Scan for the cell matching the given text and deliver its (X, Y) coordinate at center. 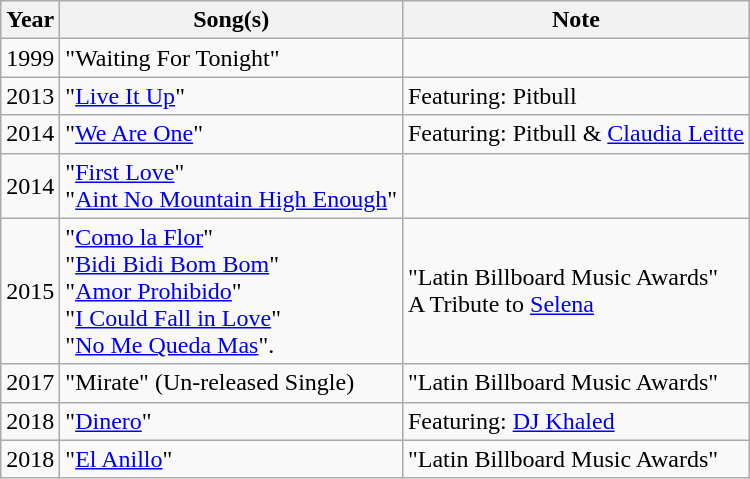
Featuring: DJ Khaled (576, 421)
"El Anillo" (232, 459)
2015 (30, 291)
"Como la Flor""Bidi Bidi Bom Bom""Amor Prohibido""I Could Fall in Love""No Me Queda Mas". (232, 291)
"Latin Billboard Music Awards"A Tribute to Selena (576, 291)
Year (30, 20)
Featuring: Pitbull (576, 96)
"Dinero" (232, 421)
"Waiting For Tonight" (232, 58)
Song(s) (232, 20)
Note (576, 20)
"Live It Up" (232, 96)
Featuring: Pitbull & Claudia Leitte (576, 134)
2017 (30, 383)
1999 (30, 58)
2013 (30, 96)
"Mirate" (Un-released Single) (232, 383)
"First Love""Aint No Mountain High Enough" (232, 186)
"We Are One" (232, 134)
